Locate the cell with the specified text and output its [X, Y] center coordinate. 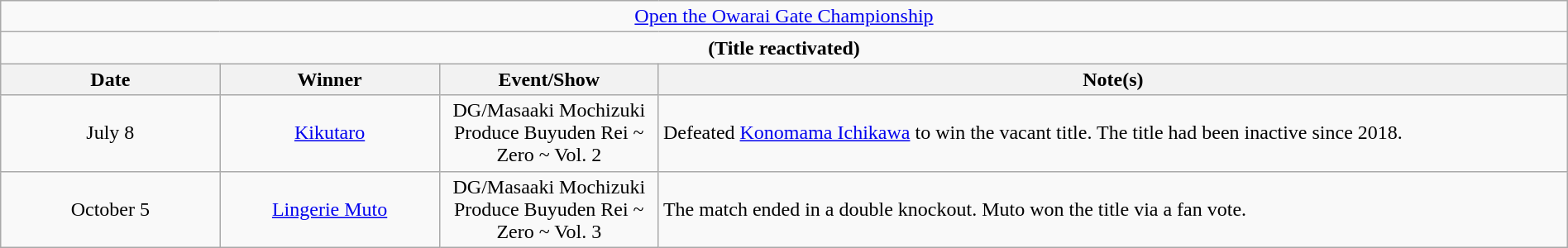
Note(s) [1113, 79]
The match ended in a double knockout. Muto won the title via a fan vote. [1113, 209]
Date [111, 79]
DG/Masaaki Mochizuki Produce Buyuden Rei ~ Zero ~ Vol. 2 [549, 133]
July 8 [111, 133]
Open the Owarai Gate Championship [784, 17]
Kikutaro [329, 133]
DG/Masaaki Mochizuki Produce Buyuden Rei ~ Zero ~ Vol. 3 [549, 209]
(Title reactivated) [784, 48]
Event/Show [549, 79]
Lingerie Muto [329, 209]
Defeated Konomama Ichikawa to win the vacant title. The title had been inactive since 2018. [1113, 133]
Winner [329, 79]
October 5 [111, 209]
